Locate the cell with the specified text and output its (X, Y) center coordinate. 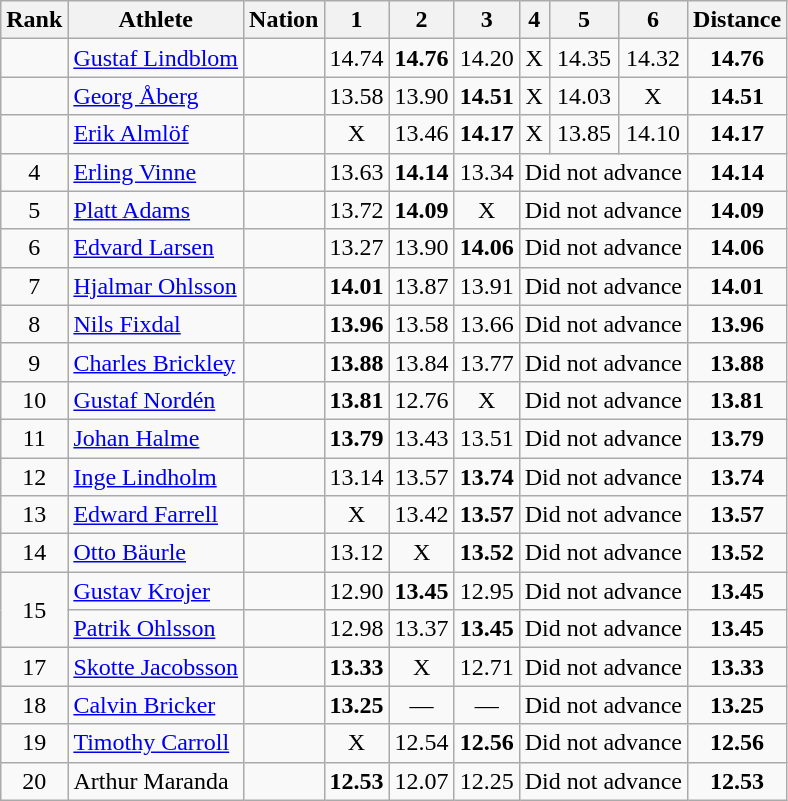
20 (34, 781)
13.72 (356, 210)
13.91 (486, 286)
Edward Farrell (156, 515)
12.25 (486, 781)
13.77 (486, 362)
12.90 (356, 591)
13.66 (486, 324)
18 (34, 705)
12.95 (486, 591)
12.71 (486, 667)
Edvard Larsen (156, 248)
12.98 (356, 629)
7 (34, 286)
Gustaf Lindblom (156, 58)
9 (34, 362)
Gustaf Nordén (156, 400)
Patrik Ohlsson (156, 629)
Arthur Maranda (156, 781)
13.46 (422, 134)
Inge Lindholm (156, 477)
13.43 (422, 438)
10 (34, 400)
Nils Fixdal (156, 324)
Hjalmar Ohlsson (156, 286)
Skotte Jacobsson (156, 667)
14.35 (584, 58)
8 (34, 324)
Erik Almlöf (156, 134)
13.87 (422, 286)
12.76 (422, 400)
Georg Åberg (156, 96)
14.74 (356, 58)
14.32 (652, 58)
13.37 (422, 629)
Erling Vinne (156, 172)
Distance (738, 20)
15 (34, 610)
19 (34, 743)
Calvin Bricker (156, 705)
13.27 (356, 248)
17 (34, 667)
Athlete (156, 20)
13.42 (422, 515)
13.84 (422, 362)
14.10 (652, 134)
2 (422, 20)
13.85 (584, 134)
11 (34, 438)
12.54 (422, 743)
3 (486, 20)
Gustav Krojer (156, 591)
13.14 (356, 477)
13.34 (486, 172)
12 (34, 477)
13.51 (486, 438)
14 (34, 553)
14.03 (584, 96)
13.63 (356, 172)
Charles Brickley (156, 362)
14.20 (486, 58)
13 (34, 515)
13.12 (356, 553)
12.07 (422, 781)
Johan Halme (156, 438)
Otto Bäurle (156, 553)
Timothy Carroll (156, 743)
Platt Adams (156, 210)
Nation (284, 20)
Rank (34, 20)
1 (356, 20)
